Scan for the cell matching the given text and deliver its (x, y) coordinate at center. 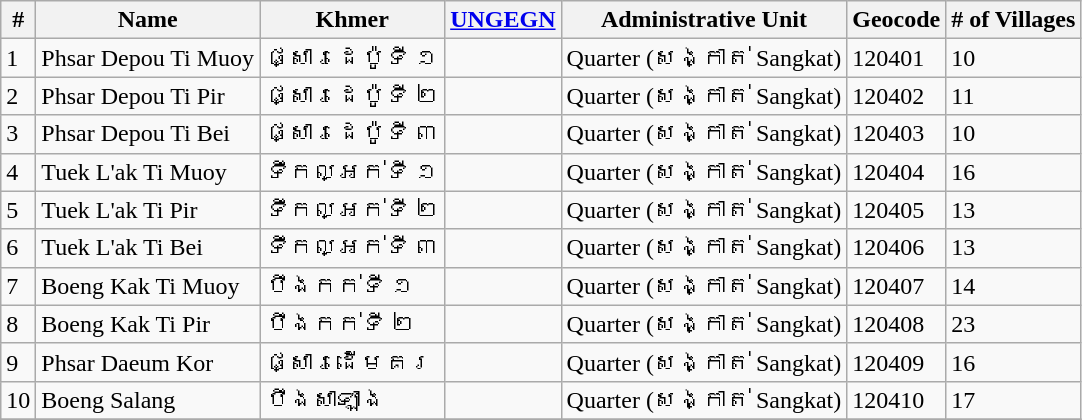
Name (148, 20)
ផ្សារដេប៉ូទី ២ (352, 96)
ទឹកល្អក់ទី ១ (352, 172)
UNGEGN (503, 20)
6 (18, 248)
Boeng Kak Ti Pir (148, 324)
120401 (896, 58)
Boeng Kak Ti Muoy (148, 286)
Khmer (352, 20)
120407 (896, 286)
120404 (896, 172)
9 (18, 362)
Phsar Daeum Kor (148, 362)
Administrative Unit (704, 20)
Phsar Depou Ti Bei (148, 134)
បឹងកក់ទី ២ (352, 324)
ផ្សារដេប៉ូទី ១ (352, 58)
120410 (896, 400)
7 (18, 286)
120403 (896, 134)
ទឹកល្អក់ទី ៣ (352, 248)
2 (18, 96)
23 (1014, 324)
120402 (896, 96)
Phsar Depou Ti Pir (148, 96)
17 (1014, 400)
បឹងកក់ទី ១ (352, 286)
បឹងសាឡាង (352, 400)
Boeng Salang (148, 400)
14 (1014, 286)
120406 (896, 248)
Tuek L'ak Ti Bei (148, 248)
# (18, 20)
Geocode (896, 20)
# of Villages (1014, 20)
Tuek L'ak Ti Pir (148, 210)
5 (18, 210)
Phsar Depou Ti Muoy (148, 58)
4 (18, 172)
1 (18, 58)
8 (18, 324)
ផ្សារដើមគរ (352, 362)
Tuek L'ak Ti Muoy (148, 172)
120408 (896, 324)
ផ្សារដេប៉ូទី ៣ (352, 134)
ទឹកល្អក់ទី ២ (352, 210)
11 (1014, 96)
120409 (896, 362)
120405 (896, 210)
3 (18, 134)
